Scan for the cell matching the given text and deliver its [X, Y] coordinate at center. 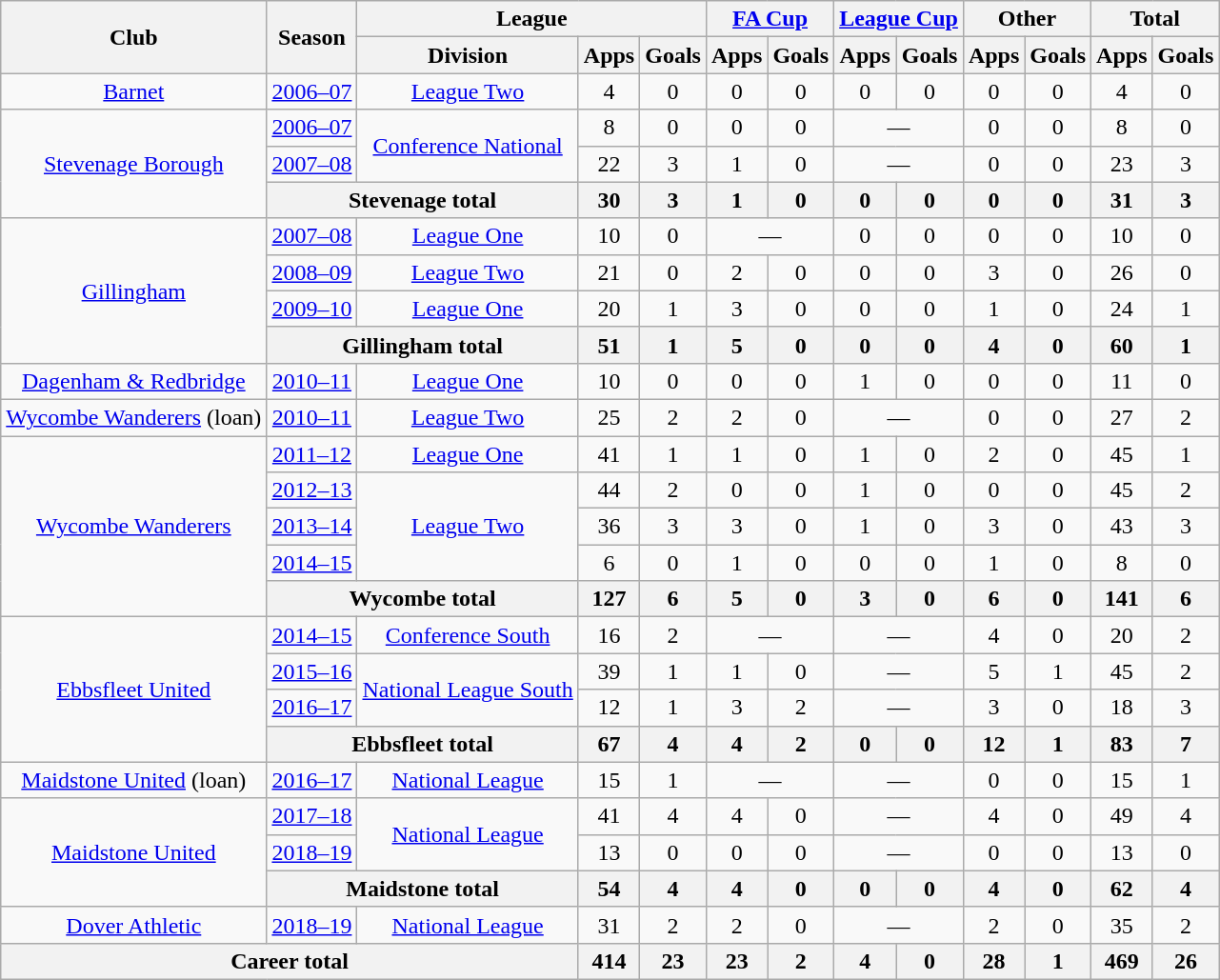
2008–09 [312, 272]
Wycombe Wanderers [133, 527]
Wycombe Wanderers (loan) [133, 417]
28 [993, 961]
Season [312, 37]
Career total [290, 961]
2011–12 [312, 454]
Division [468, 55]
127 [609, 599]
Maidstone total [423, 889]
30 [609, 200]
141 [1122, 599]
Dagenham & Redbridge [133, 381]
Other [1027, 19]
7 [1186, 744]
National League South [468, 690]
2012–13 [312, 490]
Wycombe total [423, 599]
67 [609, 744]
62 [1122, 889]
27 [1122, 417]
Dover Athletic [133, 925]
469 [1122, 961]
Maidstone United (loan) [133, 780]
51 [609, 345]
39 [609, 671]
24 [1122, 309]
FA Cup [770, 19]
Barnet [133, 91]
414 [609, 961]
54 [609, 889]
36 [609, 527]
Stevenage total [423, 200]
22 [609, 164]
Conference South [468, 635]
Gillingham total [423, 345]
Conference National [468, 146]
16 [609, 635]
18 [1122, 708]
2009–10 [312, 309]
Gillingham [133, 290]
League Cup [899, 19]
Club [133, 37]
60 [1122, 345]
43 [1122, 527]
2017–18 [312, 816]
2013–14 [312, 527]
League [531, 19]
11 [1122, 381]
35 [1122, 925]
Ebbsfleet United [133, 690]
Maidstone United [133, 852]
Total [1155, 19]
83 [1122, 744]
21 [609, 272]
Stevenage Borough [133, 164]
49 [1122, 816]
2015–16 [312, 671]
25 [609, 417]
Ebbsfleet total [423, 744]
44 [609, 490]
